Identify which cell holds the provided text, then report its (X, Y) central coordinate. 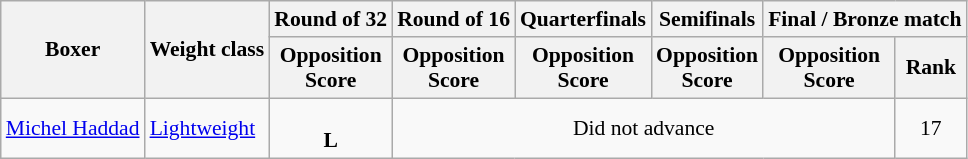
Did not advance (644, 128)
Weight class (208, 50)
Rank (930, 68)
Final / Bronze match (864, 19)
17 (930, 128)
Semifinals (707, 19)
Boxer (73, 50)
Lightweight (208, 128)
Round of 32 (330, 19)
Quarterfinals (583, 19)
Round of 16 (454, 19)
Michel Haddad (73, 128)
L (330, 128)
